Search for the cell housing the specified text and yield its (X, Y) center coordinate. 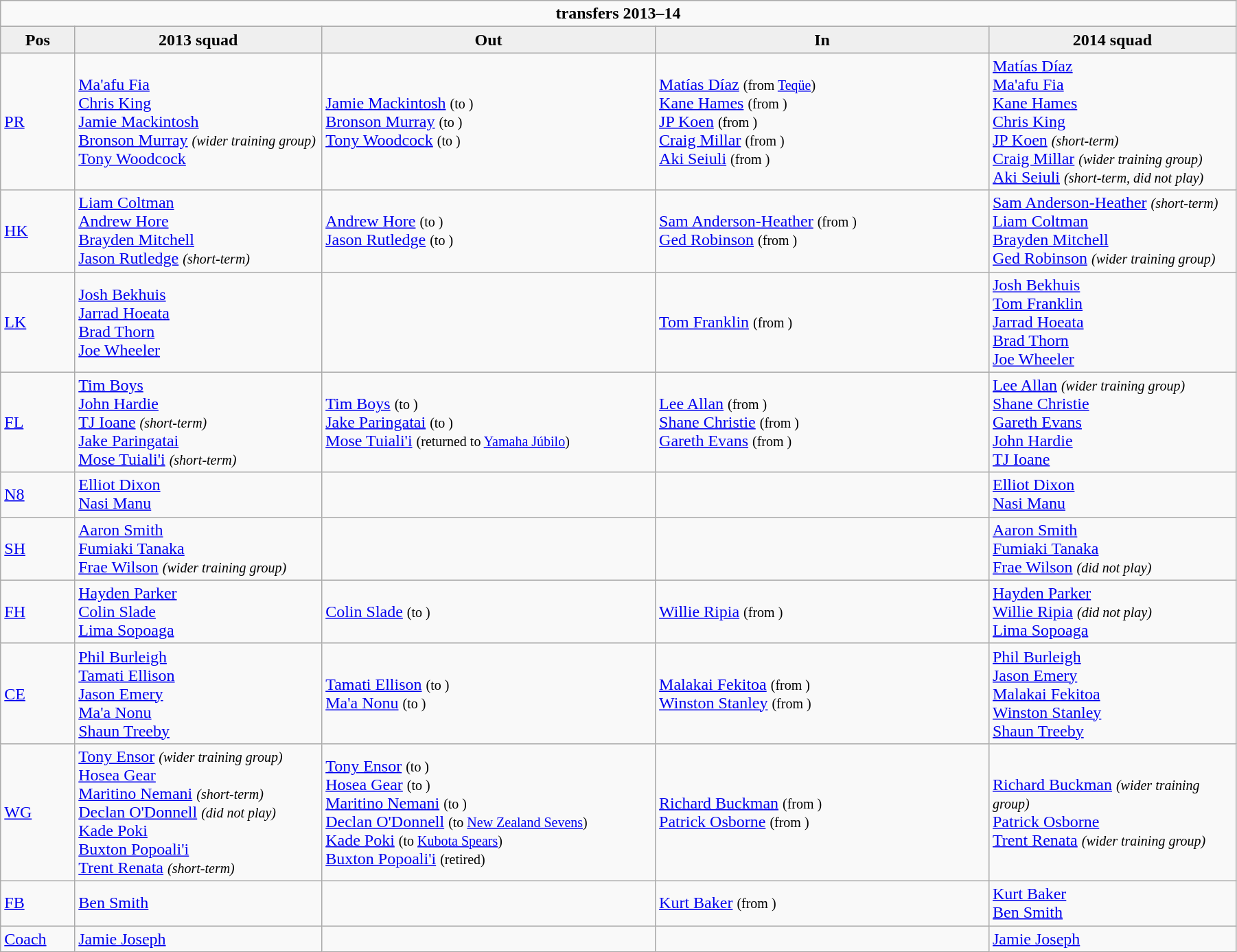
CE (38, 693)
Liam ColtmanAndrew HoreBrayden MitchellJason Rutledge (short-term) (198, 231)
Richard Buckman (wider training group)Patrick OsborneTrent Renata (wider training group) (1112, 812)
Andrew Hore (to ) Jason Rutledge (to ) (489, 231)
FL (38, 422)
LK (38, 322)
Josh BekhuisTom FranklinJarrad HoeataBrad ThornJoe Wheeler (1112, 322)
FH (38, 612)
Tamati Ellison (to ) Ma'a Nonu (to ) (489, 693)
Tim Boys (to ) Jake Paringatai (to ) Mose Tuiali'i (returned to Yamaha Júbilo) (489, 422)
Richard Buckman (from ) Patrick Osborne (from ) (822, 812)
transfers 2013–14 (618, 14)
2014 squad (1112, 40)
Matías DíazMa'afu FiaKane HamesChris KingJP Koen (short-term)Craig Millar (wider training group)Aki Seiuli (short-term, did not play) (1112, 121)
N8 (38, 494)
Hayden ParkerWillie Ripia (did not play)Lima Sopoaga (1112, 612)
Kurt BakerBen Smith (1112, 903)
Willie Ripia (from ) (822, 612)
Ben Smith (198, 903)
Ma'afu FiaChris KingJamie MackintoshBronson Murray (wider training group)Tony Woodcock (198, 121)
Jamie Mackintosh (to ) Bronson Murray (to ) Tony Woodcock (to ) (489, 121)
Aaron SmithFumiaki TanakaFrae Wilson (did not play) (1112, 548)
Aaron SmithFumiaki TanakaFrae Wilson (wider training group) (198, 548)
Tim BoysJohn HardieTJ Ioane (short-term)Jake ParingataiMose Tuiali'i (short-term) (198, 422)
Sam Anderson-Heather (short-term)Liam ColtmanBrayden MitchellGed Robinson (wider training group) (1112, 231)
Lee Allan (from ) Shane Christie (from ) Gareth Evans (from ) (822, 422)
Lee Allan (wider training group)Shane ChristieGareth EvansJohn HardieTJ Ioane (1112, 422)
HK (38, 231)
Kurt Baker (from ) (822, 903)
Malakai Fekitoa (from ) Winston Stanley (from ) (822, 693)
SH (38, 548)
PR (38, 121)
In (822, 40)
Colin Slade (to ) (489, 612)
Tom Franklin (from ) (822, 322)
Out (489, 40)
Coach (38, 938)
2013 squad (198, 40)
WG (38, 812)
Phil BurleighTamati EllisonJason EmeryMa'a NonuShaun Treeby (198, 693)
FB (38, 903)
Phil BurleighJason EmeryMalakai FekitoaWinston StanleyShaun Treeby (1112, 693)
Sam Anderson-Heather (from ) Ged Robinson (from ) (822, 231)
Josh BekhuisJarrad HoeataBrad ThornJoe Wheeler (198, 322)
Matías Díaz (from Teqüe) Kane Hames (from ) JP Koen (from ) Craig Millar (from ) Aki Seiuli (from ) (822, 121)
Hayden ParkerColin SladeLima Sopoaga (198, 612)
Pos (38, 40)
